Pinpoint the cell where the given text exists, returning its (X, Y) midpoint coordinate. 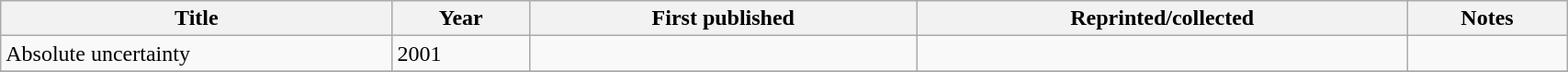
2001 (461, 54)
Reprinted/collected (1162, 18)
Absolute uncertainty (197, 54)
Year (461, 18)
Title (197, 18)
Notes (1486, 18)
First published (724, 18)
